Output the (x, y) coordinate of the center of the cell containing the given text.  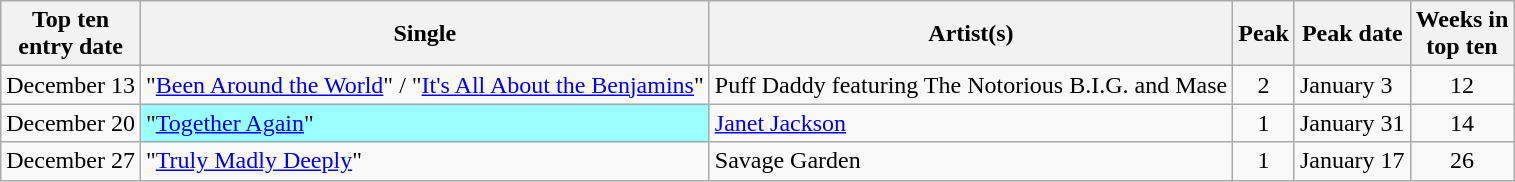
Artist(s) (970, 34)
January 3 (1352, 85)
2 (1264, 85)
Peak (1264, 34)
Top tenentry date (71, 34)
26 (1462, 161)
Peak date (1352, 34)
Single (424, 34)
"Together Again" (424, 123)
January 31 (1352, 123)
Puff Daddy featuring The Notorious B.I.G. and Mase (970, 85)
December 27 (71, 161)
Weeks intop ten (1462, 34)
December 20 (71, 123)
December 13 (71, 85)
"Been Around the World" / "It's All About the Benjamins" (424, 85)
12 (1462, 85)
Janet Jackson (970, 123)
14 (1462, 123)
January 17 (1352, 161)
"Truly Madly Deeply" (424, 161)
Savage Garden (970, 161)
